Return (x, y) of the center of cell containing provided text 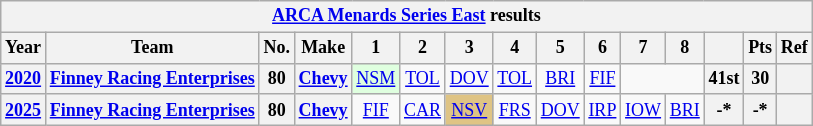
CAR (423, 110)
5 (560, 48)
IOW (644, 110)
2 (423, 48)
NSV (469, 110)
8 (684, 48)
No. (276, 48)
FRS (514, 110)
Make (323, 48)
30 (760, 78)
4 (514, 48)
3 (469, 48)
Year (24, 48)
41st (724, 78)
2020 (24, 78)
6 (602, 48)
2025 (24, 110)
7 (644, 48)
Team (152, 48)
Ref (794, 48)
Pts (760, 48)
IRP (602, 110)
NSM (376, 78)
1 (376, 48)
ARCA Menards Series East results (406, 16)
